Locate the cell with the specified text and output its [X, Y] center coordinate. 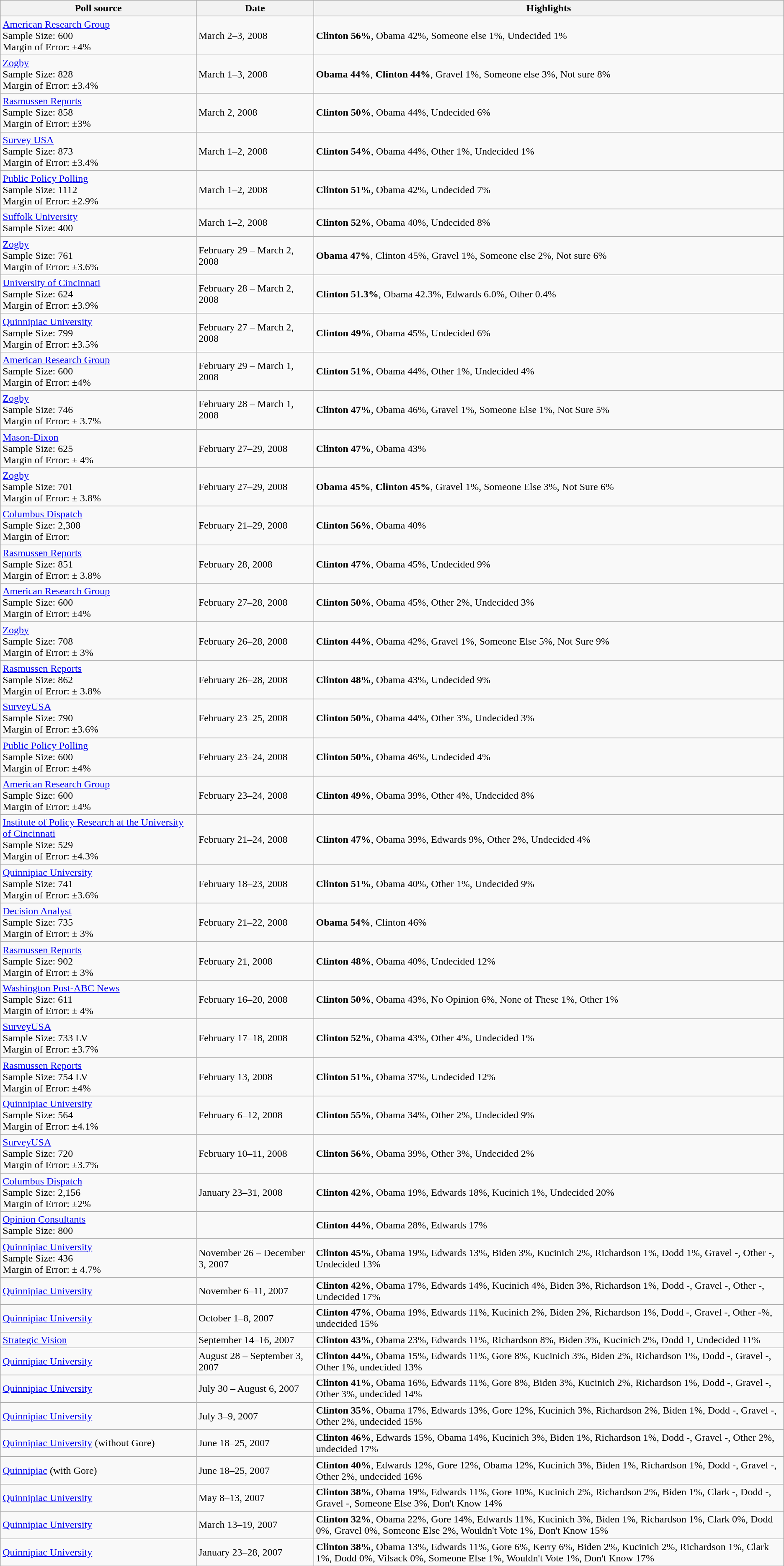
Clinton 44%, Obama 42%, Gravel 1%, Someone Else 5%, Not Sure 9% [549, 641]
Clinton 51%, Obama 42%, Undecided 7% [549, 190]
SurveyUSASample Size: 720 Margin of Error: ±3.7% [98, 1154]
July 30 – August 6, 2007 [255, 1389]
Rasmussen ReportsSample Size: 851 Margin of Error: ± 3.8% [98, 564]
February 10–11, 2008 [255, 1154]
February 28 – March 2, 2008 [255, 294]
Public Policy PollingSample Size: 1112 Margin of Error: ±2.9% [98, 190]
SurveyUSASample Size: 733 LV Margin of Error: ±3.7% [98, 1038]
Clinton 49%, Obama 39%, Other 4%, Undecided 8% [549, 795]
August 28 – September 3, 2007 [255, 1361]
Clinton 55%, Obama 34%, Other 2%, Undecided 9% [549, 1115]
Obama 54%, Clinton 46% [549, 922]
Survey USASample Size: 873 Margin of Error: ±3.4% [98, 151]
Clinton 56%, Obama 40% [549, 526]
SurveyUSASample Size: 790 Margin of Error: ±3.6% [98, 718]
Clinton 47%, Obama 39%, Edwards 9%, Other 2%, Undecided 4% [549, 839]
Quinnipiac UniversitySample Size: 741 Margin of Error: ±3.6% [98, 884]
Decision AnalystSample Size: 735 Margin of Error: ± 3% [98, 922]
University of CincinnatiSample Size: 624 Margin of Error: ±3.9% [98, 294]
February 28, 2008 [255, 564]
Poll source [98, 8]
Clinton 51%, Obama 37%, Undecided 12% [549, 1076]
ZogbySample Size: 708 Margin of Error: ± 3% [98, 641]
March 2–3, 2008 [255, 36]
Clinton 50%, Obama 44%, Other 3%, Undecided 3% [549, 718]
Clinton 35%, Obama 17%, Edwards 13%, Gore 12%, Kucinich 3%, Richardson 2%, Biden 1%, Dodd -, Gravel -, Other 2%, undecided 15% [549, 1416]
February 17–18, 2008 [255, 1038]
Clinton 50%, Obama 44%, Undecided 6% [549, 113]
Clinton 48%, Obama 40%, Undecided 12% [549, 961]
Quinnipiac UniversitySample Size: 436 Margin of Error: ± 4.7% [98, 1258]
February 13, 2008 [255, 1076]
Clinton 47%, Obama 46%, Gravel 1%, Someone Else 1%, Not Sure 5% [549, 410]
October 1–8, 2007 [255, 1318]
March 1–3, 2008 [255, 74]
Clinton 38%, Obama 19%, Edwards 11%, Gore 10%, Kucinich 2%, Richardson 2%, Biden 1%, Clark -, Dodd -, Gravel -, Someone Else 3%, Don't Know 14% [549, 1498]
July 3–9, 2007 [255, 1416]
Rasmussen ReportsSample Size: 858 Margin of Error: ±3% [98, 113]
Quinnipiac UniversitySample Size: 799 Margin of Error: ±3.5% [98, 333]
Clinton 56%, Obama 42%, Someone else 1%, Undecided 1% [549, 36]
Public Policy PollingSample Size: 600 Margin of Error: ±4% [98, 757]
Clinton 54%, Obama 44%, Other 1%, Undecided 1% [549, 151]
Rasmussen ReportsSample Size: 862 Margin of Error: ± 3.8% [98, 680]
Clinton 51%, Obama 44%, Other 1%, Undecided 4% [549, 371]
February 29 – March 1, 2008 [255, 371]
Quinnipiac UniversitySample Size: 564 Margin of Error: ±4.1% [98, 1115]
ZogbySample Size: 761 Margin of Error: ±3.6% [98, 255]
November 26 – December 3, 2007 [255, 1258]
February 27–28, 2008 [255, 603]
Highlights [549, 8]
Quinnipiac (with Gore) [98, 1470]
Date [255, 8]
Clinton 52%, Obama 40%, Undecided 8% [549, 223]
Clinton 46%, Edwards 15%, Obama 14%, Kucinich 3%, Biden 1%, Richardson 1%, Dodd -, Gravel -, Other 2%, undecided 17% [549, 1443]
February 18–23, 2008 [255, 884]
Clinton 51%, Obama 40%, Other 1%, Undecided 9% [549, 884]
Clinton 49%, Obama 45%, Undecided 6% [549, 333]
Clinton 52%, Obama 43%, Other 4%, Undecided 1% [549, 1038]
Opinion ConsultantsSample Size: 800 [98, 1225]
Clinton 56%, Obama 39%, Other 3%, Undecided 2% [549, 1154]
Clinton 45%, Obama 19%, Edwards 13%, Biden 3%, Kucinich 2%, Richardson 1%, Dodd 1%, Gravel -, Other -, Undecided 13% [549, 1258]
Clinton 50%, Obama 43%, No Opinion 6%, None of These 1%, Other 1% [549, 999]
January 23–31, 2008 [255, 1192]
November 6–11, 2007 [255, 1291]
Clinton 50%, Obama 45%, Other 2%, Undecided 3% [549, 603]
Rasmussen ReportsSample Size: 754 LV Margin of Error: ±4% [98, 1076]
Columbus DispatchSample Size: 2,156 Margin of Error: ±2% [98, 1192]
Obama 45%, Clinton 45%, Gravel 1%, Someone Else 3%, Not Sure 6% [549, 487]
Institute of Policy Research at the University of CincinnatiSample Size: 529 Margin of Error: ±4.3% [98, 839]
Clinton 42%, Obama 19%, Edwards 18%, Kucinich 1%, Undecided 20% [549, 1192]
ZogbySample Size: 746 Margin of Error: ± 3.7% [98, 410]
February 23–25, 2008 [255, 718]
Clinton 50%, Obama 46%, Undecided 4% [549, 757]
Obama 47%, Clinton 45%, Gravel 1%, Someone else 2%, Not sure 6% [549, 255]
Rasmussen ReportsSample Size: 902 Margin of Error: ± 3% [98, 961]
September 14–16, 2007 [255, 1340]
February 21, 2008 [255, 961]
ZogbySample Size: 701 Margin of Error: ± 3.8% [98, 487]
Clinton 40%, Edwards 12%, Gore 12%, Obama 12%, Kucinich 3%, Biden 1%, Richardson 1%, Dodd -, Gravel -, Other 2%, undecided 16% [549, 1470]
Columbus DispatchSample Size: 2,308 Margin of Error: [98, 526]
Clinton 47%, Obama 45%, Undecided 9% [549, 564]
Clinton 44%, Obama 15%, Edwards 11%, Gore 8%, Kucinich 3%, Biden 2%, Richardson 1%, Dodd -, Gravel -, Other 1%, undecided 13% [549, 1361]
Clinton 41%, Obama 16%, Edwards 11%, Gore 8%, Biden 3%, Kucinich 2%, Richardson 1%, Dodd -, Gravel -, Other 3%, undecided 14% [549, 1389]
Clinton 44%, Obama 28%, Edwards 17% [549, 1225]
Clinton 47%, Obama 19%, Edwards 11%, Kucinich 2%, Biden 2%, Richardson 1%, Dodd -, Gravel -, Other -%, undecided 15% [549, 1318]
January 23–28, 2007 [255, 1552]
Suffolk UniversitySample Size: 400 [98, 223]
Clinton 43%, Obama 23%, Edwards 11%, Richardson 8%, Biden 3%, Kucinich 2%, Dodd 1, Undecided 11% [549, 1340]
February 21–22, 2008 [255, 922]
Washington Post-ABC NewsSample Size: 611 Margin of Error: ± 4% [98, 999]
February 29 – March 2, 2008 [255, 255]
Quinnipiac University (without Gore) [98, 1443]
May 8–13, 2007 [255, 1498]
ZogbySample Size: 828 Margin of Error: ±3.4% [98, 74]
March 2, 2008 [255, 113]
Clinton 47%, Obama 43% [549, 448]
Clinton 51.3%, Obama 42.3%, Edwards 6.0%, Other 0.4% [549, 294]
Clinton 48%, Obama 43%, Undecided 9% [549, 680]
February 16–20, 2008 [255, 999]
Obama 44%, Clinton 44%, Gravel 1%, Someone else 3%, Not sure 8% [549, 74]
February 6–12, 2008 [255, 1115]
February 27 – March 2, 2008 [255, 333]
March 13–19, 2007 [255, 1525]
February 21–29, 2008 [255, 526]
February 28 – March 1, 2008 [255, 410]
Clinton 42%, Obama 17%, Edwards 14%, Kucinich 4%, Biden 3%, Richardson 1%, Dodd -, Gravel -, Other -, Undecided 17% [549, 1291]
Strategic Vision [98, 1340]
Mason-DixonSample Size: 625 Margin of Error: ± 4% [98, 448]
February 21–24, 2008 [255, 839]
